Identify which cell holds the provided text, then report its (x, y) central coordinate. 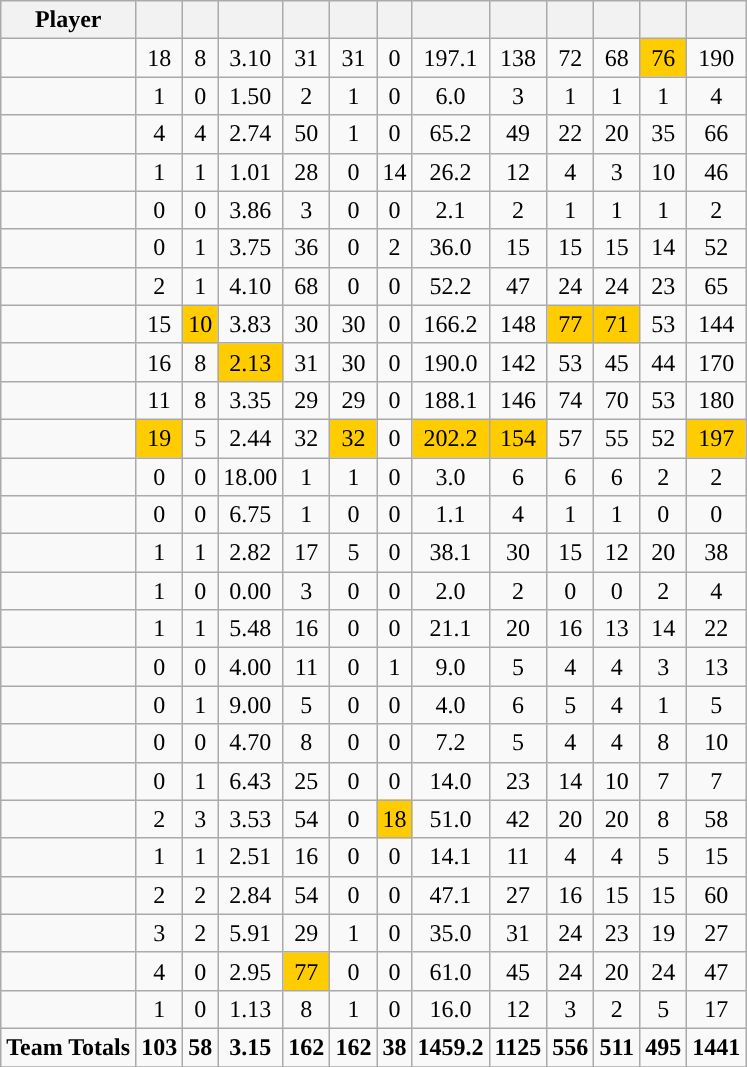
60 (716, 895)
38.1 (450, 553)
2.44 (250, 438)
154 (518, 438)
14.1 (450, 857)
25 (306, 781)
170 (716, 362)
144 (716, 324)
197.1 (450, 58)
57 (570, 438)
74 (570, 400)
65.2 (450, 134)
44 (664, 362)
4.0 (450, 705)
46 (716, 172)
495 (664, 1047)
14.0 (450, 781)
556 (570, 1047)
16.0 (450, 1009)
103 (160, 1047)
188.1 (450, 400)
36.0 (450, 248)
26.2 (450, 172)
2.1 (450, 210)
3.53 (250, 819)
2.95 (250, 971)
42 (518, 819)
65 (716, 286)
1441 (716, 1047)
35.0 (450, 933)
3.15 (250, 1047)
50 (306, 134)
71 (617, 324)
180 (716, 400)
2.0 (450, 591)
4.00 (250, 667)
1.1 (450, 515)
511 (617, 1047)
18.00 (250, 477)
166.2 (450, 324)
2.51 (250, 857)
3.86 (250, 210)
1.13 (250, 1009)
2.82 (250, 553)
3.35 (250, 400)
3.75 (250, 248)
138 (518, 58)
3.0 (450, 477)
51.0 (450, 819)
0.00 (250, 591)
Team Totals (68, 1047)
202.2 (450, 438)
72 (570, 58)
9.00 (250, 705)
70 (617, 400)
47.1 (450, 895)
2.13 (250, 362)
49 (518, 134)
146 (518, 400)
1125 (518, 1047)
197 (716, 438)
36 (306, 248)
7.2 (450, 743)
1.50 (250, 96)
3.10 (250, 58)
66 (716, 134)
1459.2 (450, 1047)
5.91 (250, 933)
35 (664, 134)
6.43 (250, 781)
Player (68, 20)
148 (518, 324)
52.2 (450, 286)
1.01 (250, 172)
6.75 (250, 515)
2.84 (250, 895)
4.70 (250, 743)
4.10 (250, 286)
6.0 (450, 96)
21.1 (450, 629)
190.0 (450, 362)
190 (716, 58)
76 (664, 58)
5.48 (250, 629)
3.83 (250, 324)
142 (518, 362)
2.74 (250, 134)
28 (306, 172)
55 (617, 438)
9.0 (450, 667)
61.0 (450, 971)
